Provide the (x, y) coordinate of the cell's center where the given text is located.  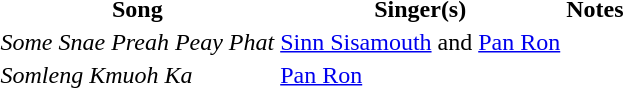
Sinn Sisamouth and Pan Ron (420, 42)
